Capture the cell that displays the provided text and extract its (X, Y) central coordinate. 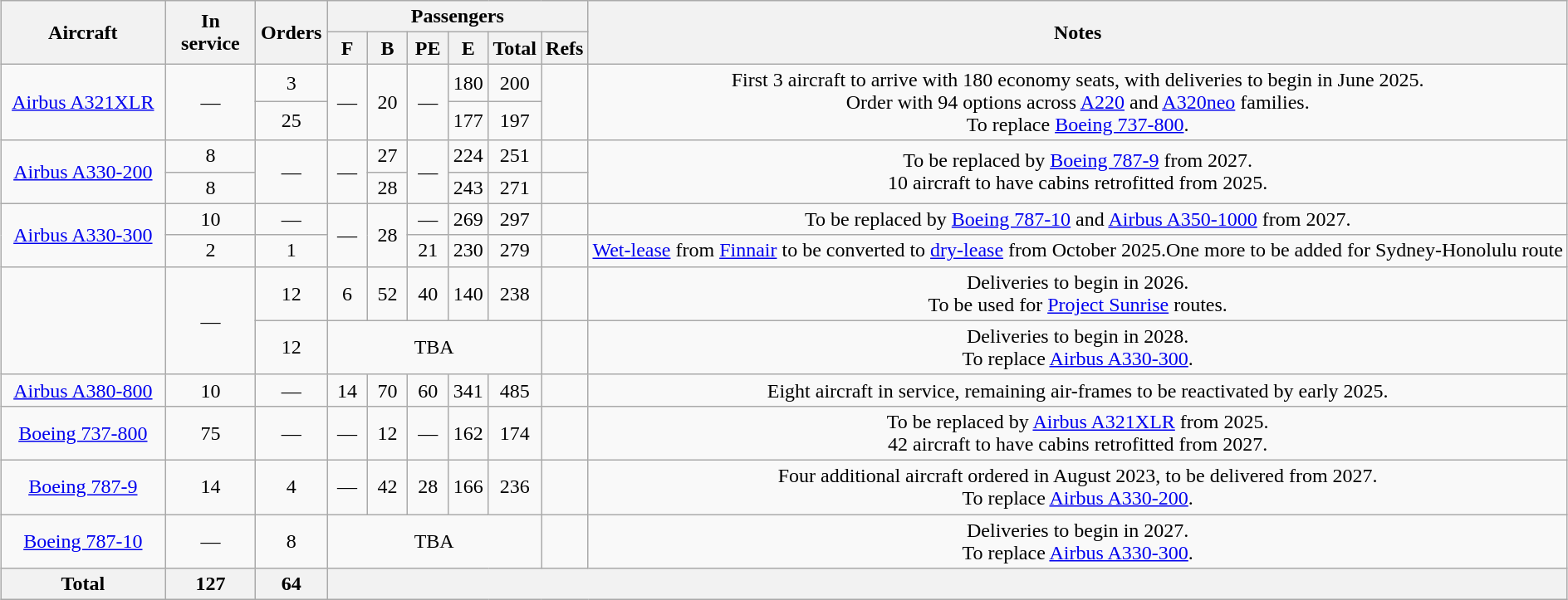
To be replaced by Boeing 787-9 from 2027.10 aircraft to have cabins retrofitted from 2025. (1078, 172)
6 (347, 294)
243 (468, 188)
Orders (292, 32)
251 (515, 156)
To be replaced by Boeing 787-10 and Airbus A350-1000 from 2027. (1078, 219)
27 (387, 156)
140 (468, 294)
Boeing 787-9 (83, 486)
4 (292, 486)
Notes (1078, 32)
42 (387, 486)
238 (515, 294)
Boeing 737-800 (83, 433)
174 (515, 433)
1 (292, 251)
E (468, 48)
F (347, 48)
60 (429, 390)
B (387, 48)
Deliveries to begin in 2027. To replace Airbus A330-300. (1078, 541)
236 (515, 486)
230 (468, 251)
197 (515, 121)
485 (515, 390)
279 (515, 251)
162 (468, 433)
52 (387, 294)
Passengers (458, 17)
40 (429, 294)
180 (468, 83)
To be replaced by Airbus A321XLR from 2025.42 aircraft to have cabins retrofitted from 2027. (1078, 433)
341 (468, 390)
297 (515, 219)
127 (211, 584)
Deliveries to begin in 2028.To replace Airbus A330-300. (1078, 347)
Wet-lease from Finnair to be converted to dry-lease from October 2025.One more to be added for Sydney-Honolulu route (1078, 251)
200 (515, 83)
Deliveries to begin in 2026.To be used for Project Sunrise routes. (1078, 294)
70 (387, 390)
Airbus A380-800 (83, 390)
Aircraft (83, 32)
177 (468, 121)
Airbus A330-200 (83, 172)
75 (211, 433)
Eight aircraft in service, remaining air-frames to be reactivated by early 2025. (1078, 390)
224 (468, 156)
Boeing 787-10 (83, 541)
In service (211, 32)
2 (211, 251)
166 (468, 486)
Airbus A321XLR (83, 102)
20 (387, 102)
64 (292, 584)
Four additional aircraft ordered in August 2023, to be delivered from 2027. To replace Airbus A330-200. (1078, 486)
25 (292, 121)
271 (515, 188)
3 (292, 83)
Airbus A330-300 (83, 235)
269 (468, 219)
PE (429, 48)
Refs (565, 48)
21 (429, 251)
